Locate the cell with the specified text and output its [x, y] center coordinate. 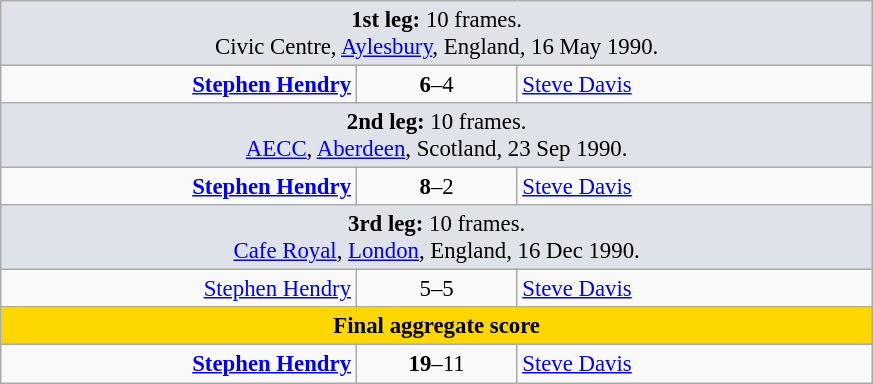
19–11 [436, 364]
2nd leg: 10 frames.AECC, Aberdeen, Scotland, 23 Sep 1990. [437, 136]
1st leg: 10 frames.Civic Centre, Aylesbury, England, 16 May 1990. [437, 34]
6–4 [436, 85]
Final aggregate score [437, 327]
5–5 [436, 289]
8–2 [436, 187]
3rd leg: 10 frames.Cafe Royal, London, England, 16 Dec 1990. [437, 238]
